Find where the given text appears and provide that cell's center as [x, y] coordinate. 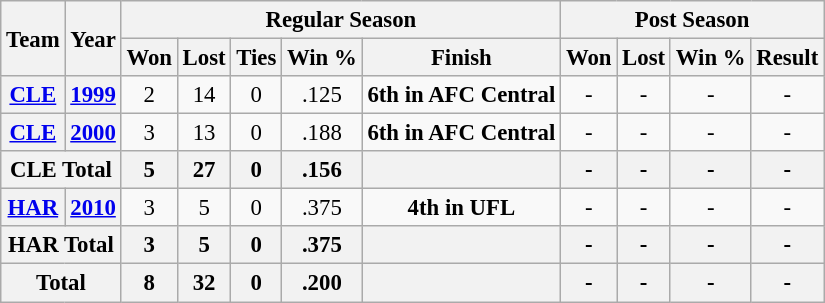
HAR [33, 208]
HAR Total [61, 245]
14 [204, 95]
2010 [93, 208]
.125 [322, 95]
2000 [93, 133]
.188 [322, 133]
32 [204, 283]
Finish [462, 58]
27 [204, 170]
Total [61, 283]
Regular Season [341, 20]
Year [93, 38]
Post Season [692, 20]
CLE Total [61, 170]
2 [149, 95]
13 [204, 133]
Result [788, 58]
1999 [93, 95]
Team [33, 38]
8 [149, 283]
.200 [322, 283]
.156 [322, 170]
Ties [256, 58]
4th in UFL [462, 208]
